Return [X, Y] of the center of cell containing provided text 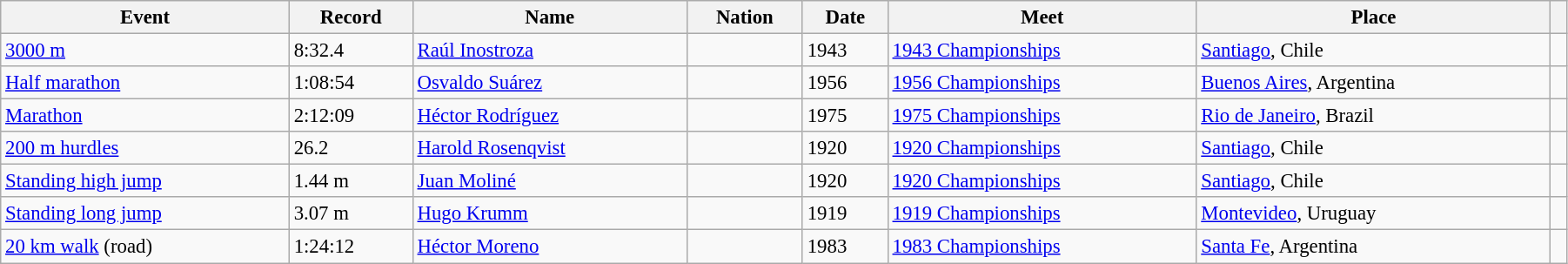
Event [145, 17]
1975 Championships [1042, 116]
1943 [845, 51]
Date [845, 17]
Osvaldo Suárez [550, 83]
Record [351, 17]
Rio de Janeiro, Brazil [1373, 116]
20 km walk (road) [145, 247]
1983 [845, 247]
Standing long jump [145, 213]
8:32.4 [351, 51]
Harold Rosenqvist [550, 148]
1919 [845, 213]
1:08:54 [351, 83]
Standing high jump [145, 181]
Juan Moliné [550, 181]
Santa Fe, Argentina [1373, 247]
200 m hurdles [145, 148]
Nation [745, 17]
3.07 m [351, 213]
1943 Championships [1042, 51]
Half marathon [145, 83]
2:12:09 [351, 116]
1956 [845, 83]
1975 [845, 116]
Meet [1042, 17]
1956 Championships [1042, 83]
1919 Championships [1042, 213]
Héctor Rodríguez [550, 116]
Buenos Aires, Argentina [1373, 83]
1983 Championships [1042, 247]
Montevideo, Uruguay [1373, 213]
Hugo Krumm [550, 213]
3000 m [145, 51]
1.44 m [351, 181]
1:24:12 [351, 247]
Raúl Inostroza [550, 51]
Name [550, 17]
Héctor Moreno [550, 247]
Marathon [145, 116]
Place [1373, 17]
26.2 [351, 148]
